Search for the cell housing the specified text and yield its [X, Y] center coordinate. 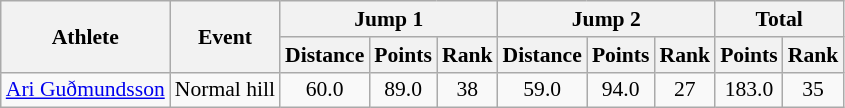
60.0 [324, 90]
38 [468, 90]
35 [814, 90]
27 [686, 90]
Event [225, 36]
89.0 [403, 90]
Ari Guðmundsson [86, 90]
183.0 [749, 90]
Jump 1 [389, 19]
59.0 [542, 90]
Normal hill [225, 90]
Athlete [86, 36]
Total [779, 19]
Jump 2 [607, 19]
94.0 [621, 90]
